Pinpoint the cell where the given text exists, returning its [X, Y] midpoint coordinate. 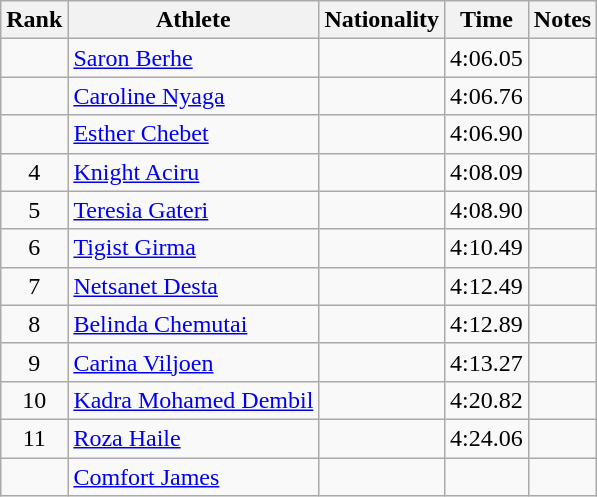
Roza Haile [194, 438]
4:12.49 [487, 286]
4:08.90 [487, 210]
7 [34, 286]
4:06.05 [487, 58]
4:12.89 [487, 324]
Caroline Nyaga [194, 96]
Carina Viljoen [194, 362]
Comfort James [194, 477]
4:24.06 [487, 438]
8 [34, 324]
Netsanet Desta [194, 286]
4:10.49 [487, 248]
6 [34, 248]
Notes [562, 20]
4:06.76 [487, 96]
4:08.09 [487, 172]
9 [34, 362]
10 [34, 400]
Kadra Mohamed Dembil [194, 400]
Nationality [382, 20]
Tigist Girma [194, 248]
Athlete [194, 20]
Esther Chebet [194, 134]
Teresia Gateri [194, 210]
4:13.27 [487, 362]
4:06.90 [487, 134]
Time [487, 20]
11 [34, 438]
Rank [34, 20]
4:20.82 [487, 400]
Knight Aciru [194, 172]
Belinda Chemutai [194, 324]
Saron Berhe [194, 58]
5 [34, 210]
4 [34, 172]
